Detect which cell encompasses the target text, then output its (X, Y) center coordinate. 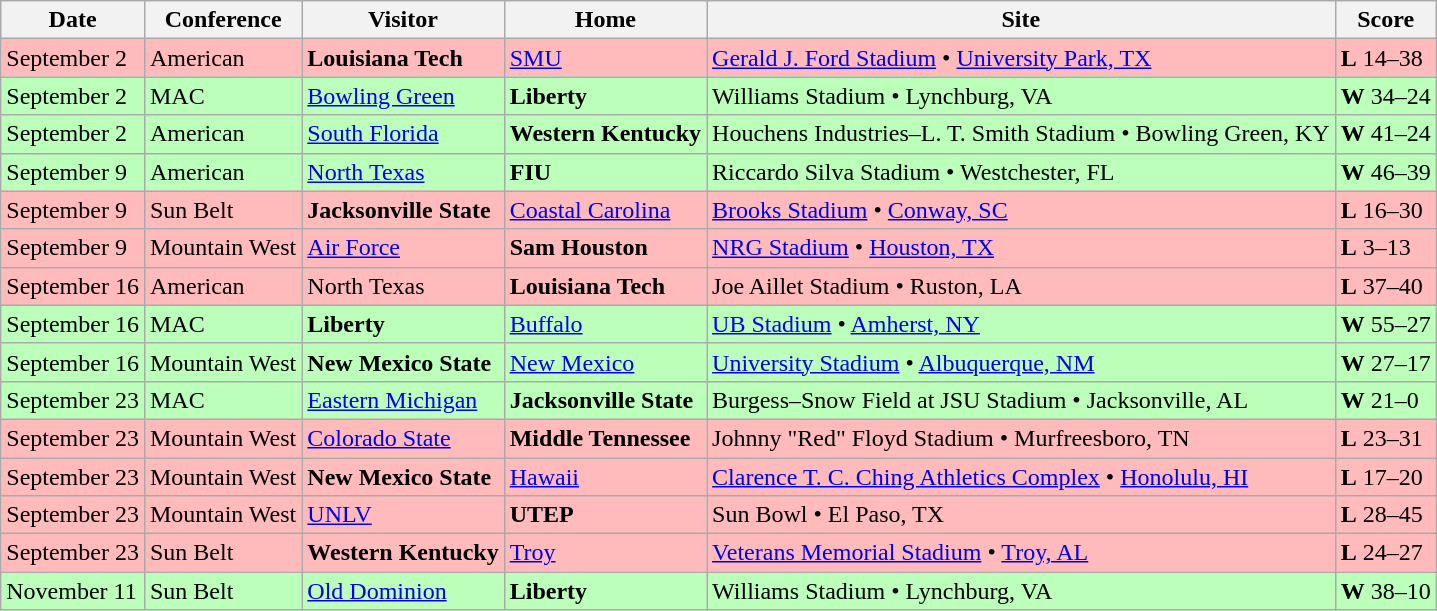
Houchens Industries–L. T. Smith Stadium • Bowling Green, KY (1022, 134)
Joe Aillet Stadium • Ruston, LA (1022, 286)
Middle Tennessee (605, 438)
Brooks Stadium • Conway, SC (1022, 210)
Gerald J. Ford Stadium • University Park, TX (1022, 58)
W 55–27 (1386, 324)
Riccardo Silva Stadium • Westchester, FL (1022, 172)
L 3–13 (1386, 248)
W 46–39 (1386, 172)
Site (1022, 20)
Sam Houston (605, 248)
Home (605, 20)
Coastal Carolina (605, 210)
L 23–31 (1386, 438)
Date (73, 20)
NRG Stadium • Houston, TX (1022, 248)
L 37–40 (1386, 286)
University Stadium • Albuquerque, NM (1022, 362)
Score (1386, 20)
Old Dominion (403, 591)
Colorado State (403, 438)
FIU (605, 172)
SMU (605, 58)
L 16–30 (1386, 210)
Veterans Memorial Stadium • Troy, AL (1022, 553)
Conference (222, 20)
November 11 (73, 591)
W 21–0 (1386, 400)
South Florida (403, 134)
Sun Bowl • El Paso, TX (1022, 515)
Troy (605, 553)
Air Force (403, 248)
L 28–45 (1386, 515)
Johnny "Red" Floyd Stadium • Murfreesboro, TN (1022, 438)
UB Stadium • Amherst, NY (1022, 324)
Burgess–Snow Field at JSU Stadium • Jacksonville, AL (1022, 400)
UNLV (403, 515)
L 17–20 (1386, 477)
UTEP (605, 515)
New Mexico (605, 362)
Visitor (403, 20)
Bowling Green (403, 96)
W 41–24 (1386, 134)
Eastern Michigan (403, 400)
Buffalo (605, 324)
L 14–38 (1386, 58)
W 27–17 (1386, 362)
Clarence T. C. Ching Athletics Complex • Honolulu, HI (1022, 477)
W 34–24 (1386, 96)
Hawaii (605, 477)
L 24–27 (1386, 553)
W 38–10 (1386, 591)
